Detect which cell encompasses the target text, then output its (X, Y) center coordinate. 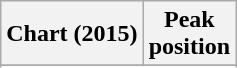
Peakposition (189, 34)
Chart (2015) (72, 34)
